Output the (x, y) coordinate of the center of the cell containing the given text.  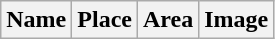
Name (36, 20)
Place (105, 20)
Area (168, 20)
Image (236, 20)
